From the cell containing the given text, extract its center point as (X, Y) coordinate. 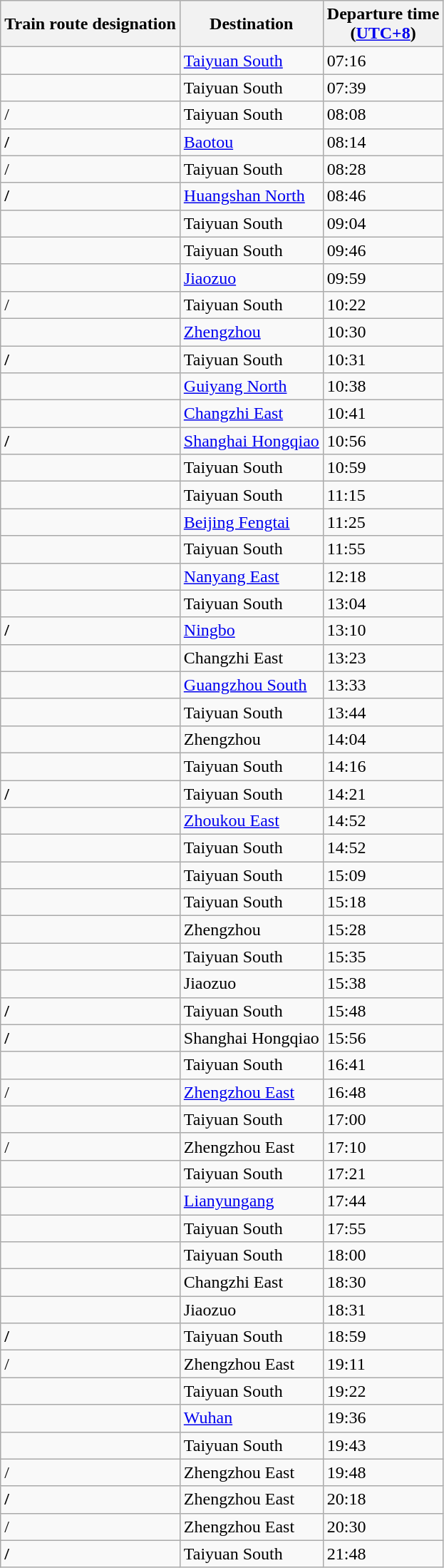
10:38 (383, 387)
15:09 (383, 875)
16:41 (383, 1065)
08:46 (383, 196)
15:18 (383, 902)
17:21 (383, 1174)
19:11 (383, 1364)
Beijing Fengtai (251, 522)
Guiyang North (251, 387)
16:48 (383, 1092)
10:31 (383, 359)
14:04 (383, 739)
07:39 (383, 88)
13:10 (383, 631)
10:59 (383, 468)
18:00 (383, 1256)
15:38 (383, 984)
18:30 (383, 1283)
08:08 (383, 115)
15:48 (383, 1011)
Zhoukou East (251, 821)
Departure time(UTC+8) (383, 24)
17:00 (383, 1119)
17:44 (383, 1201)
13:23 (383, 658)
11:55 (383, 549)
14:16 (383, 766)
Guangzhou South (251, 685)
09:59 (383, 278)
17:10 (383, 1146)
13:44 (383, 712)
10:22 (383, 305)
Nanyang East (251, 576)
Huangshan North (251, 196)
Ningbo (251, 631)
10:56 (383, 441)
08:28 (383, 169)
12:18 (383, 576)
Baotou (251, 142)
10:41 (383, 414)
21:48 (383, 1554)
11:25 (383, 522)
20:30 (383, 1527)
10:30 (383, 332)
15:28 (383, 930)
19:43 (383, 1445)
18:31 (383, 1310)
15:56 (383, 1038)
19:48 (383, 1472)
19:36 (383, 1418)
09:04 (383, 223)
20:18 (383, 1500)
13:04 (383, 604)
08:14 (383, 142)
14:21 (383, 794)
15:35 (383, 957)
Wuhan (251, 1418)
09:46 (383, 250)
19:22 (383, 1391)
07:16 (383, 61)
Lianyungang (251, 1201)
Train route designation (91, 24)
Destination (251, 24)
11:15 (383, 495)
18:59 (383, 1337)
13:33 (383, 685)
17:55 (383, 1228)
